Detect which cell encompasses the target text, then output its (X, Y) center coordinate. 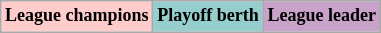
League leader (322, 16)
League champions (77, 16)
Playoff berth (208, 16)
